Find where the given text appears and provide that cell's center as [X, Y] coordinate. 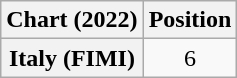
6 [190, 58]
Position [190, 20]
Chart (2022) [72, 20]
Italy (FIMI) [72, 58]
